Determine the (X, Y) coordinate at the center of the cell enclosing the given text.  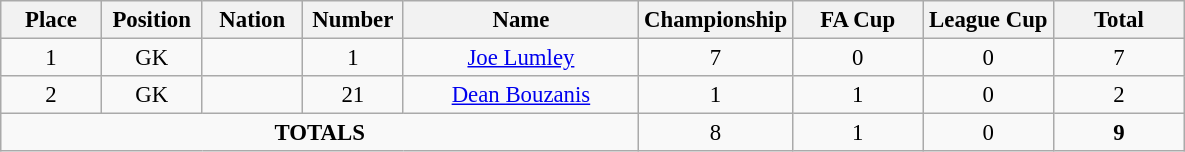
Place (52, 20)
Joe Lumley (521, 58)
FA Cup (858, 20)
League Cup (988, 20)
Name (521, 20)
Dean Bouzanis (521, 95)
TOTALS (320, 133)
Number (354, 20)
Championship (716, 20)
Nation (252, 20)
21 (354, 95)
Total (1120, 20)
9 (1120, 133)
Position (152, 20)
8 (716, 133)
